Scan for the cell matching the given text and deliver its (x, y) coordinate at center. 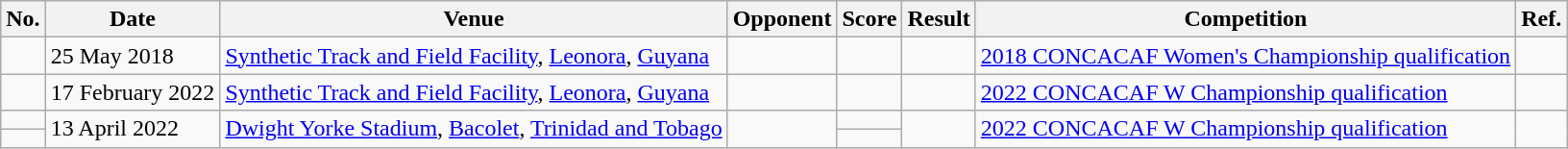
17 February 2022 (133, 92)
No. (23, 19)
13 April 2022 (133, 129)
Dwight Yorke Stadium, Bacolet, Trinidad and Tobago (474, 129)
Ref. (1541, 19)
2018 CONCACAF Women's Championship qualification (1245, 56)
Result (939, 19)
Score (870, 19)
Venue (474, 19)
Opponent (782, 19)
25 May 2018 (133, 56)
Date (133, 19)
Competition (1245, 19)
